Return [x, y] of the center of cell containing provided text 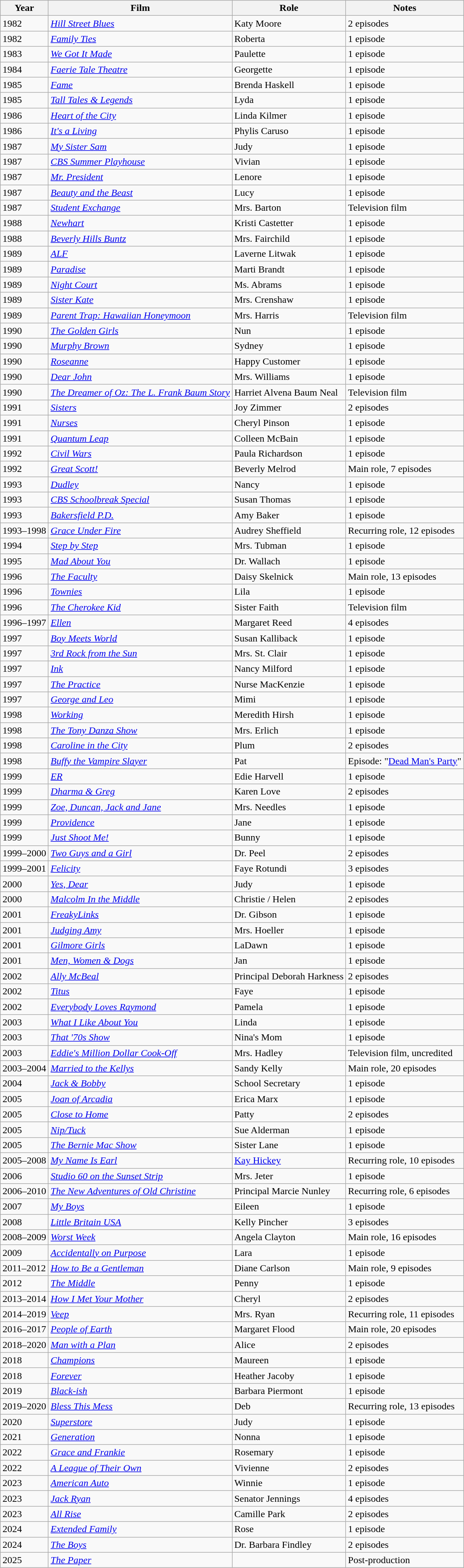
Faerie Tale Theatre [141, 69]
Titus [141, 992]
Providence [141, 822]
The Faculty [141, 576]
1993–1998 [24, 530]
School Secretary [289, 1084]
Sister Faith [289, 607]
Quantum Leap [141, 438]
Veep [141, 1314]
Colleen McBain [289, 438]
Role [289, 8]
Mrs. Williams [289, 377]
Mad About You [141, 561]
Jane [289, 822]
Roseanne [141, 361]
Main role, 16 episodes [405, 1237]
How to Be a Gentleman [141, 1268]
All Rise [141, 1514]
Cheryl [289, 1299]
Dharma & Greg [141, 792]
1984 [24, 69]
Nonna [289, 1437]
Mrs. Fairchild [289, 239]
Newhart [141, 223]
Angela Clayton [289, 1237]
2007 [24, 1207]
Extended Family [141, 1529]
Married to the Kellys [141, 1068]
Sue Alderman [289, 1130]
Television film, uncredited [405, 1053]
Judging Amy [141, 930]
Principal Deborah Harkness [289, 976]
Grace Under Fire [141, 530]
ALF [141, 254]
Susan Kalliback [289, 638]
Nancy Milford [289, 669]
Vivienne [289, 1468]
My Boys [141, 1207]
Margaret Flood [289, 1329]
Maureen [289, 1360]
Caroline in the City [141, 746]
Champions [141, 1360]
Notes [405, 8]
Superstore [141, 1421]
Sister Kate [141, 300]
A League of Their Own [141, 1468]
2009 [24, 1253]
Family Ties [141, 39]
Senator Jennings [289, 1499]
Kelly Pincher [289, 1222]
2019 [24, 1391]
Marti Brandt [289, 269]
Happy Customer [289, 361]
Recurring role, 13 episodes [405, 1406]
Fame [141, 85]
Everybody Loves Raymond [141, 1007]
The Bernie Mac Show [141, 1145]
LaDawn [289, 945]
Dudley [141, 484]
Edie Harvell [289, 776]
Bless This Mess [141, 1406]
CBS Summer Playhouse [141, 161]
2006–2010 [24, 1191]
Eddie's Million Dollar Cook-Off [141, 1053]
2006 [24, 1176]
My Name Is Earl [141, 1160]
Karen Love [289, 792]
People of Earth [141, 1329]
1983 [24, 54]
Susan Thomas [289, 500]
2008–2009 [24, 1237]
Linda [289, 1022]
2008 [24, 1222]
2019–2020 [24, 1406]
Brenda Haskell [289, 85]
Accidentally on Purpose [141, 1253]
Generation [141, 1437]
2013–2014 [24, 1299]
Great Scott! [141, 469]
What I Like About You [141, 1022]
1996–1997 [24, 623]
2016–2017 [24, 1329]
The Golden Girls [141, 331]
Mrs. Crenshaw [289, 300]
Sisters [141, 407]
1994 [24, 546]
Lara [289, 1253]
Kristi Castetter [289, 223]
Vivian [289, 161]
Faye Rotundi [289, 868]
Dr. Wallach [289, 561]
Heather Jacoby [289, 1375]
Amy Baker [289, 515]
Beverly Hills Buntz [141, 239]
How I Met Your Mother [141, 1299]
Mrs. Erlich [289, 730]
Kay Hickey [289, 1160]
Linda Kilmer [289, 115]
Recurring role, 6 episodes [405, 1191]
Men, Women & Dogs [141, 961]
3rd Rock from the Sun [141, 653]
Roberta [289, 39]
Zoe, Duncan, Jack and Jane [141, 807]
Jack & Bobby [141, 1084]
Malcolm In the Middle [141, 899]
Boy Meets World [141, 638]
Working [141, 715]
Jack Ryan [141, 1499]
Film [141, 8]
Ally McBeal [141, 976]
Nip/Tuck [141, 1130]
Rosemary [289, 1453]
My Sister Sam [141, 146]
Harriet Alvena Baum Neal [289, 392]
2003–2004 [24, 1068]
Lyda [289, 100]
The Paper [141, 1560]
Joy Zimmer [289, 407]
Deb [289, 1406]
Nurse MacKenzie [289, 684]
Dear John [141, 377]
Recurring role, 12 episodes [405, 530]
Meredith Hirsh [289, 715]
Dr. Peel [289, 853]
Recurring role, 10 episodes [405, 1160]
Lila [289, 592]
Beverly Melrod [289, 469]
Mrs. Ryan [289, 1314]
Plum [289, 746]
2011–2012 [24, 1268]
Tall Tales & Legends [141, 100]
Main role, 9 episodes [405, 1268]
Bakersfield P.D. [141, 515]
The Middle [141, 1283]
Bunny [289, 838]
Nancy [289, 484]
Nina's Mom [289, 1038]
Dr. Barbara Findley [289, 1545]
Mrs. Tubman [289, 546]
The Practice [141, 684]
Night Court [141, 285]
Jan [289, 961]
The New Adventures of Old Christine [141, 1191]
Erica Marx [289, 1099]
Winnie [289, 1483]
Camille Park [289, 1514]
Pat [289, 761]
Recurring role, 11 episodes [405, 1314]
Phylis Caruso [289, 131]
That '70s Show [141, 1038]
Felicity [141, 868]
Barbara Piermont [289, 1391]
Ellen [141, 623]
Penny [289, 1283]
Step by Step [141, 546]
George and Leo [141, 700]
Parent Trap: Hawaiian Honeymoon [141, 315]
Townies [141, 592]
Dr. Gibson [289, 914]
Yes, Dear [141, 884]
Sandy Kelly [289, 1068]
Grace and Frankie [141, 1453]
2021 [24, 1437]
Post-production [405, 1560]
Sister Lane [289, 1145]
Forever [141, 1375]
Patty [289, 1114]
Main role, 13 episodes [405, 576]
Mrs. Hoeller [289, 930]
2005–2008 [24, 1160]
CBS Schoolbreak Special [141, 500]
Year [24, 8]
Mrs. Jeter [289, 1176]
Principal Marcie Nunley [289, 1191]
Close to Home [141, 1114]
2025 [24, 1560]
2012 [24, 1283]
The Cherokee Kid [141, 607]
Lucy [289, 193]
We Got It Made [141, 54]
Laverne Litwak [289, 254]
Main role, 7 episodes [405, 469]
Studio 60 on the Sunset Strip [141, 1176]
Two Guys and a Girl [141, 853]
Ink [141, 669]
1999–2000 [24, 853]
Just Shoot Me! [141, 838]
Heart of the City [141, 115]
Episode: "Dead Man's Party" [405, 761]
Mr. President [141, 177]
It's a Living [141, 131]
ER [141, 776]
Eileen [289, 1207]
Mrs. St. Clair [289, 653]
Black-ish [141, 1391]
Beauty and the Beast [141, 193]
1995 [24, 561]
Rose [289, 1529]
Little Britain USA [141, 1222]
Mimi [289, 700]
Man with a Plan [141, 1345]
Lenore [289, 177]
Civil Wars [141, 454]
Katy Moore [289, 23]
The Tony Danza Show [141, 730]
Paradise [141, 269]
Nurses [141, 423]
2020 [24, 1421]
Murphy Brown [141, 346]
Pamela [289, 1007]
Worst Week [141, 1237]
Joan of Arcadia [141, 1099]
1999–2001 [24, 868]
Alice [289, 1345]
2004 [24, 1084]
Ms. Abrams [289, 285]
Sydney [289, 346]
Audrey Sheffield [289, 530]
Christie / Helen [289, 899]
Nun [289, 331]
Gilmore Girls [141, 945]
Paula Richardson [289, 454]
Faye [289, 992]
Diane Carlson [289, 1268]
Mrs. Harris [289, 315]
Georgette [289, 69]
Mrs. Hadley [289, 1053]
The Dreamer of Oz: The L. Frank Baum Story [141, 392]
Margaret Reed [289, 623]
The Boys [141, 1545]
FreakyLinks [141, 914]
Hill Street Blues [141, 23]
Paulette [289, 54]
Mrs. Needles [289, 807]
Daisy Skelnick [289, 576]
Cheryl Pinson [289, 423]
2018–2020 [24, 1345]
Buffy the Vampire Slayer [141, 761]
Student Exchange [141, 208]
2014–2019 [24, 1314]
Mrs. Barton [289, 208]
American Auto [141, 1483]
